For the text-containing cell, return its midpoint in (x, y) coordinate format. 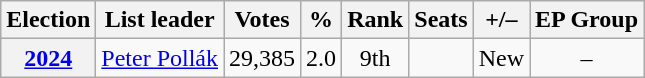
List leader (160, 20)
Votes (262, 20)
New (501, 58)
– (587, 58)
EP Group (587, 20)
2024 (48, 58)
Election (48, 20)
9th (376, 58)
+/– (501, 20)
% (322, 20)
Peter Pollák (160, 58)
Rank (376, 20)
Seats (441, 20)
2.0 (322, 58)
29,385 (262, 58)
